Extract the (x, y) coordinate from the center of the cell holding the provided text.  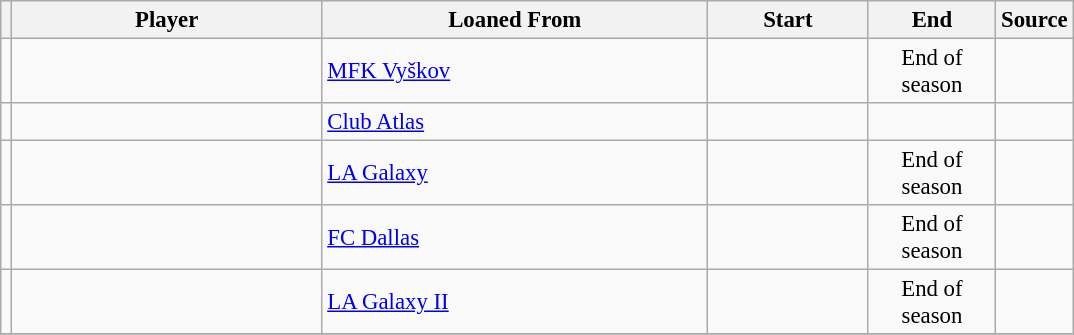
Loaned From (515, 20)
End (932, 20)
Player (166, 20)
FC Dallas (515, 238)
LA Galaxy II (515, 302)
Start (788, 20)
Club Atlas (515, 122)
MFK Vyškov (515, 72)
LA Galaxy (515, 174)
Source (1034, 20)
